Search for the cell housing the specified text and yield its [x, y] center coordinate. 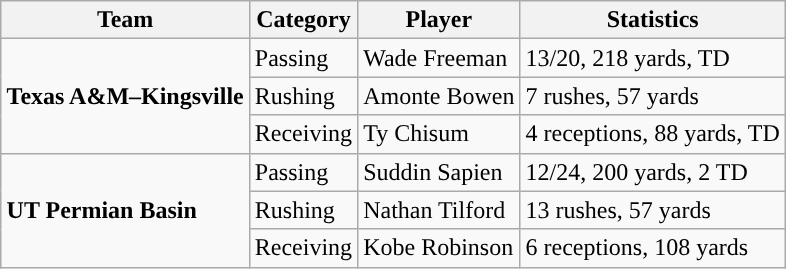
Kobe Robinson [439, 248]
UT Permian Basin [125, 210]
7 rushes, 57 yards [652, 96]
Ty Chisum [439, 134]
Wade Freeman [439, 58]
12/24, 200 yards, 2 TD [652, 172]
Amonte Bowen [439, 96]
Nathan Tilford [439, 210]
Category [303, 20]
Suddin Sapien [439, 172]
Team [125, 20]
6 receptions, 108 yards [652, 248]
Texas A&M–Kingsville [125, 96]
Player [439, 20]
4 receptions, 88 yards, TD [652, 134]
13/20, 218 yards, TD [652, 58]
13 rushes, 57 yards [652, 210]
Statistics [652, 20]
